From the cell containing the given text, extract its center point as (x, y) coordinate. 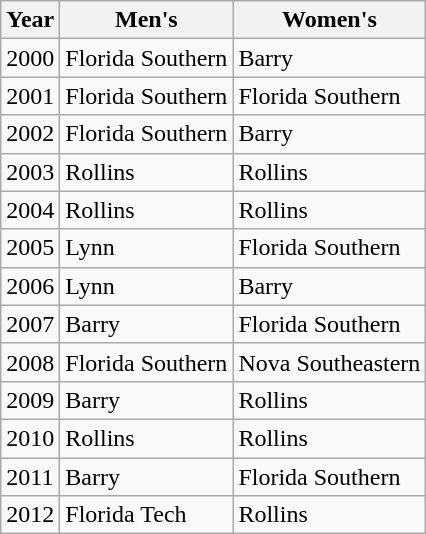
2010 (30, 438)
Year (30, 20)
2001 (30, 96)
Men's (146, 20)
2011 (30, 477)
2003 (30, 172)
2002 (30, 134)
2007 (30, 324)
2009 (30, 400)
2008 (30, 362)
Nova Southeastern (330, 362)
Florida Tech (146, 515)
2006 (30, 286)
2004 (30, 210)
2005 (30, 248)
2012 (30, 515)
Women's (330, 20)
2000 (30, 58)
